Identify which cell holds the provided text, then report its [x, y] central coordinate. 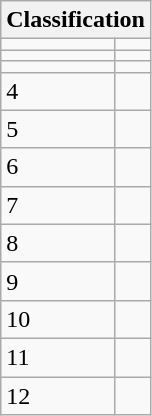
6 [58, 167]
8 [58, 243]
Classification [76, 20]
12 [58, 395]
5 [58, 129]
10 [58, 319]
4 [58, 91]
7 [58, 205]
9 [58, 281]
11 [58, 357]
